Return the [x, y] coordinate for the center point of the cell that contains the specified text.  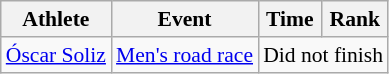
Men's road race [184, 55]
Time [290, 19]
Athlete [56, 19]
Óscar Soliz [56, 55]
Event [184, 19]
Did not finish [323, 55]
Rank [356, 19]
